Return [X, Y] of the center of cell containing provided text 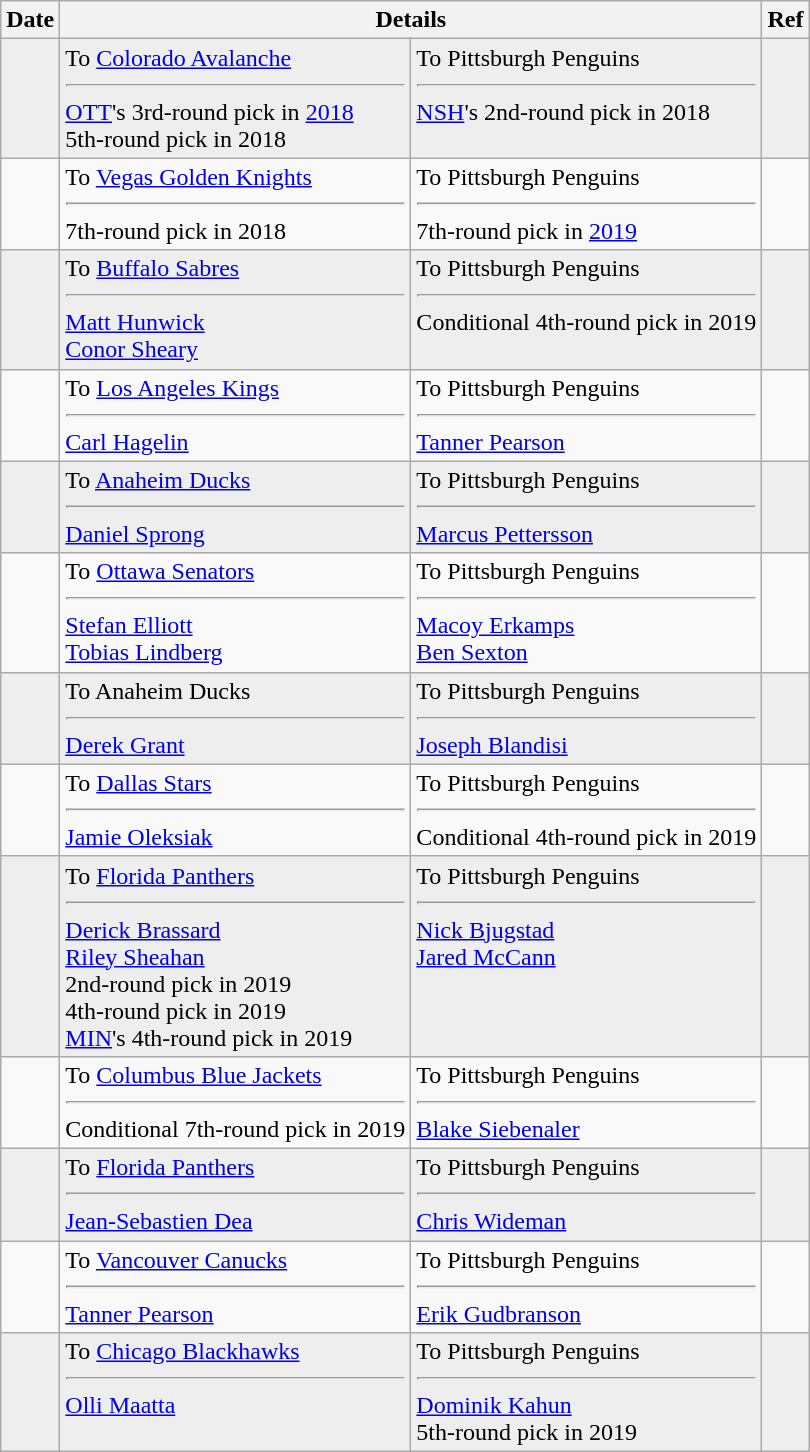
To Pittsburgh PenguinsErik Gudbranson [586, 1286]
To Anaheim DucksDaniel Sprong [236, 507]
To Vegas Golden Knights7th-round pick in 2018 [236, 204]
To Florida PanthersJean-Sebastien Dea [236, 1194]
To Pittsburgh PenguinsNSH's 2nd-round pick in 2018 [586, 98]
To Los Angeles KingsCarl Hagelin [236, 415]
To Dallas StarsJamie Oleksiak [236, 810]
To Buffalo SabresMatt HunwickConor Sheary [236, 310]
Date [30, 20]
To Pittsburgh PenguinsNick BjugstadJared McCann [586, 956]
To Vancouver CanucksTanner Pearson [236, 1286]
Ref [786, 20]
To Pittsburgh PenguinsMarcus Pettersson [586, 507]
To Pittsburgh PenguinsDominik Kahun5th-round pick in 2019 [586, 1392]
To Columbus Blue JacketsConditional 7th-round pick in 2019 [236, 1102]
To Chicago BlackhawksOlli Maatta [236, 1392]
To Pittsburgh PenguinsMacoy ErkampsBen Sexton [586, 612]
To Pittsburgh PenguinsJoseph Blandisi [586, 718]
To Pittsburgh Penguins7th-round pick in 2019 [586, 204]
To Pittsburgh PenguinsTanner Pearson [586, 415]
To Pittsburgh PenguinsBlake Siebenaler [586, 1102]
Details [411, 20]
To Florida PanthersDerick BrassardRiley Sheahan2nd-round pick in 20194th-round pick in 2019MIN's 4th-round pick in 2019 [236, 956]
To Pittsburgh PenguinsChris Wideman [586, 1194]
To Ottawa SenatorsStefan ElliottTobias Lindberg [236, 612]
To Colorado AvalancheOTT's 3rd-round pick in 20185th-round pick in 2018 [236, 98]
To Anaheim DucksDerek Grant [236, 718]
